Provide the (X, Y) coordinate of the cell's center where the given text is located.  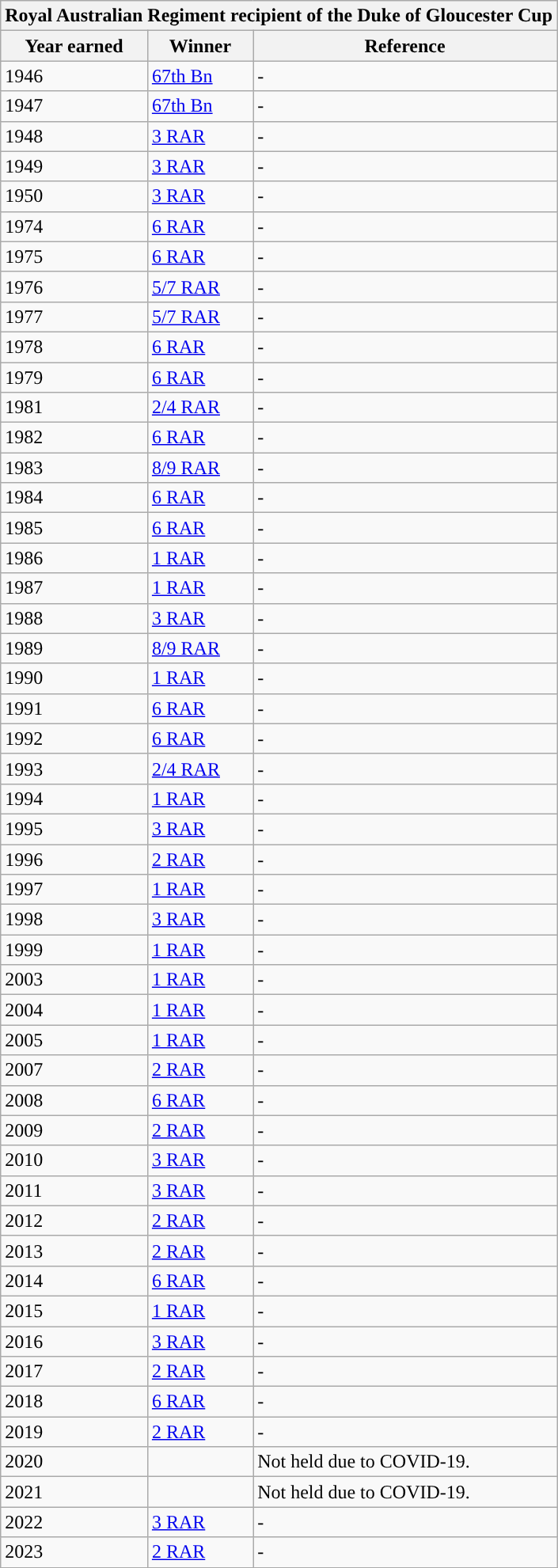
1976 (74, 287)
1984 (74, 498)
1996 (74, 859)
1985 (74, 528)
1989 (74, 648)
1995 (74, 829)
1998 (74, 920)
1994 (74, 799)
2018 (74, 1402)
2011 (74, 1190)
1983 (74, 468)
2009 (74, 1130)
1978 (74, 347)
2005 (74, 1040)
2004 (74, 1010)
1990 (74, 678)
2022 (74, 1522)
1982 (74, 438)
1987 (74, 588)
Year earned (74, 46)
1947 (74, 106)
1949 (74, 166)
2019 (74, 1432)
1991 (74, 708)
1993 (74, 769)
1974 (74, 226)
2010 (74, 1160)
1992 (74, 738)
1975 (74, 256)
2003 (74, 980)
1997 (74, 890)
Reference (405, 46)
2012 (74, 1221)
1999 (74, 950)
2016 (74, 1342)
Winner (199, 46)
2017 (74, 1372)
2007 (74, 1070)
2013 (74, 1251)
Royal Australian Regiment recipient of the Duke of Gloucester Cup (279, 16)
1946 (74, 76)
1948 (74, 136)
1950 (74, 196)
1981 (74, 408)
1986 (74, 558)
2014 (74, 1281)
2020 (74, 1462)
2021 (74, 1492)
‐ (405, 468)
1988 (74, 618)
2023 (74, 1552)
1977 (74, 317)
2008 (74, 1100)
2015 (74, 1311)
1979 (74, 378)
